Extract the (x, y) coordinate from the center of the cell holding the provided text.  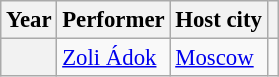
Performer (114, 20)
Zoli Ádok (114, 58)
Host city (218, 20)
Moscow (218, 58)
Year (29, 20)
